Return the [X, Y] coordinate for the center point of the cell that contains the specified text.  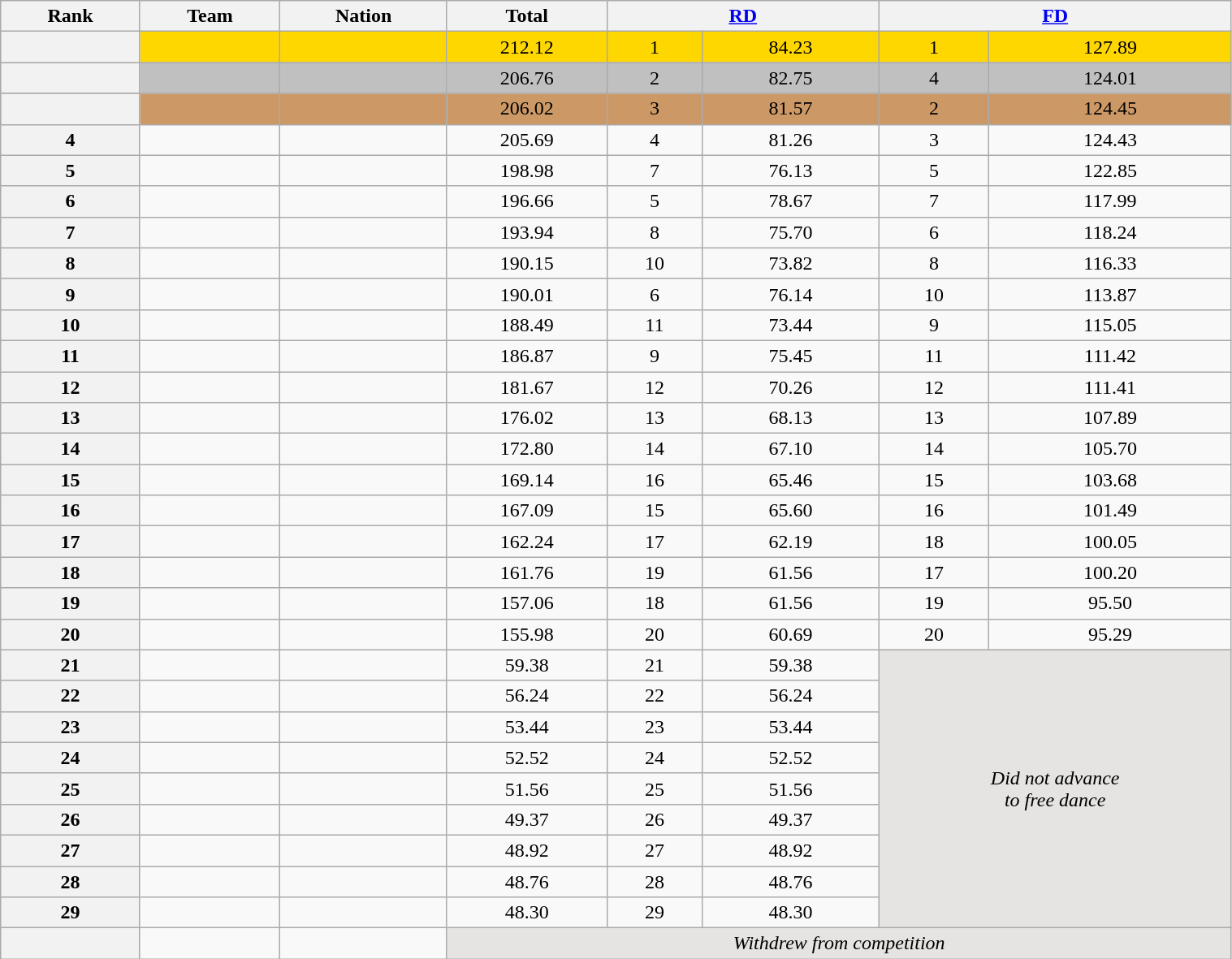
81.57 [791, 109]
198.98 [526, 171]
68.13 [791, 418]
Rank [70, 16]
124.45 [1110, 109]
67.10 [791, 449]
188.49 [526, 325]
100.20 [1110, 572]
124.43 [1110, 140]
RD [742, 16]
75.70 [791, 232]
75.45 [791, 356]
155.98 [526, 634]
196.66 [526, 201]
169.14 [526, 480]
116.33 [1110, 263]
105.70 [1110, 449]
Did not advanceto free dance [1055, 789]
81.26 [791, 140]
162.24 [526, 542]
190.01 [526, 294]
167.09 [526, 511]
103.68 [1110, 480]
76.13 [791, 171]
95.50 [1110, 603]
205.69 [526, 140]
Total [526, 16]
122.85 [1110, 171]
115.05 [1110, 325]
111.42 [1110, 356]
172.80 [526, 449]
190.15 [526, 263]
176.02 [526, 418]
76.14 [791, 294]
181.67 [526, 387]
73.44 [791, 325]
84.23 [791, 47]
60.69 [791, 634]
62.19 [791, 542]
124.01 [1110, 78]
206.02 [526, 109]
212.12 [526, 47]
65.46 [791, 480]
Withdrew from competition [839, 944]
101.49 [1110, 511]
193.94 [526, 232]
157.06 [526, 603]
127.89 [1110, 47]
65.60 [791, 511]
Nation [364, 16]
206.76 [526, 78]
117.99 [1110, 201]
100.05 [1110, 542]
107.89 [1110, 418]
161.76 [526, 572]
95.29 [1110, 634]
73.82 [791, 263]
113.87 [1110, 294]
Team [210, 16]
186.87 [526, 356]
82.75 [791, 78]
70.26 [791, 387]
111.41 [1110, 387]
118.24 [1110, 232]
FD [1055, 16]
78.67 [791, 201]
